Scan for the cell matching the given text and deliver its (X, Y) coordinate at center. 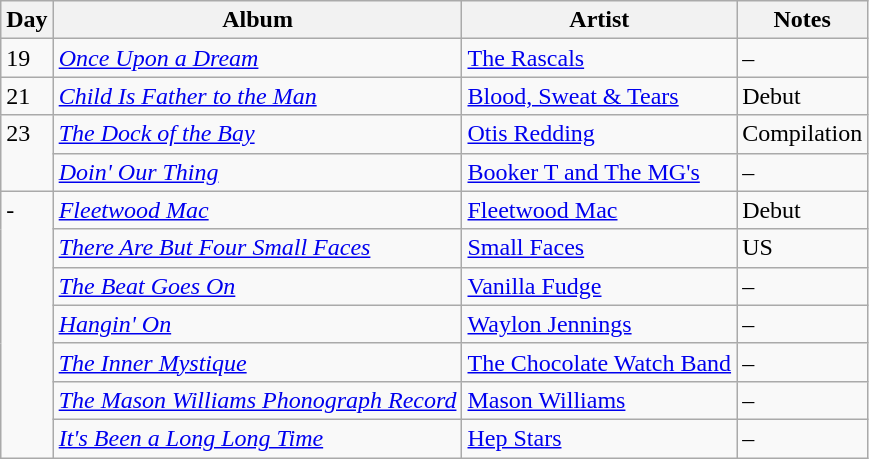
It's Been a Long Long Time (258, 438)
The Mason Williams Phonograph Record (258, 400)
Once Upon a Dream (258, 58)
The Chocolate Watch Band (600, 362)
US (802, 248)
Vanilla Fudge (600, 286)
Artist (600, 20)
Hep Stars (600, 438)
Mason Williams (600, 400)
21 (27, 96)
The Beat Goes On (258, 286)
Waylon Jennings (600, 324)
Album (258, 20)
- (27, 324)
Compilation (802, 134)
23 (27, 153)
Notes (802, 20)
Booker T and The MG's (600, 172)
Otis Redding (600, 134)
Child Is Father to the Man (258, 96)
Hangin' On (258, 324)
19 (27, 58)
Day (27, 20)
The Dock of the Bay (258, 134)
The Rascals (600, 58)
The Inner Mystique (258, 362)
Small Faces (600, 248)
Doin' Our Thing (258, 172)
There Are But Four Small Faces (258, 248)
Blood, Sweat & Tears (600, 96)
